Determine the [X, Y] coordinate at the center of the cell enclosing the given text.  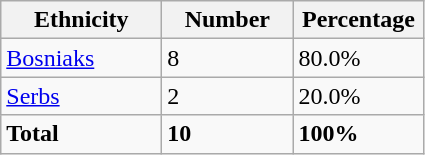
Bosniaks [82, 58]
10 [228, 134]
Ethnicity [82, 20]
Percentage [358, 20]
Number [228, 20]
Serbs [82, 96]
Total [82, 134]
8 [228, 58]
100% [358, 134]
20.0% [358, 96]
2 [228, 96]
80.0% [358, 58]
